Output the [x, y] coordinate of the center of the cell containing the given text.  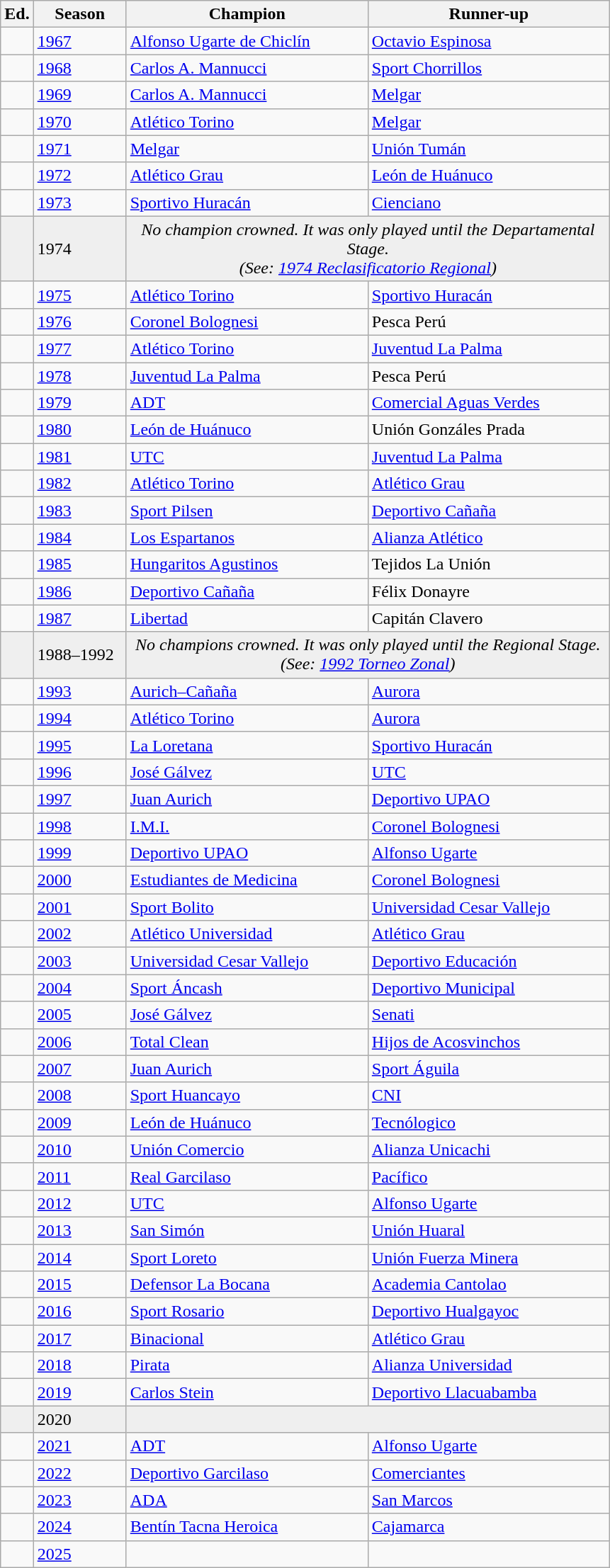
2008 [79, 1096]
Octavio Espinosa [489, 41]
Comerciantes [489, 1473]
Sport Rosario [247, 1312]
Estudiantes de Medicina [247, 880]
San Simón [247, 1230]
Academia Cantolao [489, 1285]
Sport Loreto [247, 1257]
Atlético Universidad [247, 934]
ADA [247, 1500]
Binacional [247, 1339]
1971 [79, 149]
2003 [79, 961]
1970 [79, 122]
2001 [79, 907]
No champion crowned. It was only played until the Departamental Stage.(See: 1974 Reclasificatorio Regional) [368, 249]
2002 [79, 934]
2023 [79, 1500]
2013 [79, 1230]
1995 [79, 745]
1983 [79, 511]
2025 [79, 1554]
1985 [79, 564]
Unión Tumán [489, 149]
Sport Chorrillos [489, 68]
2006 [79, 1042]
1998 [79, 826]
Sport Huancayo [247, 1096]
1987 [79, 618]
1979 [79, 403]
Deportivo Hualgayoc [489, 1312]
La Loretana [247, 745]
Libertad [247, 618]
2004 [79, 988]
1994 [79, 718]
1980 [79, 430]
Defensor La Bocana [247, 1285]
2009 [79, 1123]
1973 [79, 203]
Unión Huaral [489, 1230]
Unión Gonzáles Prada [489, 430]
2016 [79, 1312]
Alfonso Ugarte de Chiclín [247, 41]
1981 [79, 457]
1967 [79, 41]
Los Espartanos [247, 538]
2017 [79, 1339]
Tecnólogico [489, 1123]
Deportivo Garcilaso [247, 1473]
Alianza Unicachi [489, 1149]
2000 [79, 880]
Carlos Stein [247, 1392]
1984 [79, 538]
CNI [489, 1096]
Champion [247, 14]
Runner-up [489, 14]
1997 [79, 799]
2007 [79, 1069]
Deportivo Llacuabamba [489, 1392]
1976 [79, 322]
2020 [79, 1419]
Alianza Atlético [489, 538]
Capitán Clavero [489, 618]
Bentín Tacna Heroica [247, 1527]
Pirata [247, 1365]
2021 [79, 1446]
Alianza Universidad [489, 1365]
Senati [489, 1015]
Real Garcilaso [247, 1176]
San Marcos [489, 1500]
Deportivo Municipal [489, 988]
Tejidos La Unión [489, 564]
Sport Áncash [247, 988]
2012 [79, 1203]
1982 [79, 484]
Season [79, 14]
1977 [79, 348]
Sport Bolito [247, 907]
2005 [79, 1015]
2010 [79, 1149]
Deportivo Educación [489, 961]
Unión Fuerza Minera [489, 1257]
1969 [79, 95]
1986 [79, 591]
1968 [79, 68]
1996 [79, 772]
I.M.I. [247, 826]
2022 [79, 1473]
Félix Donayre [489, 591]
Cajamarca [489, 1527]
2011 [79, 1176]
Hijos de Acosvinchos [489, 1042]
1974 [79, 249]
Unión Comercio [247, 1149]
Hungaritos Agustinos [247, 564]
1975 [79, 295]
Comercial Aguas Verdes [489, 403]
1993 [79, 691]
Aurich–Cañaña [247, 691]
1978 [79, 376]
2024 [79, 1527]
2014 [79, 1257]
Sport Pilsen [247, 511]
2019 [79, 1392]
Total Clean [247, 1042]
1988–1992 [79, 654]
Pacífico [489, 1176]
Ed. [17, 14]
2018 [79, 1365]
Sport Águila [489, 1069]
No champions crowned. It was only played until the Regional Stage.(See: 1992 Torneo Zonal) [368, 654]
2015 [79, 1285]
1972 [79, 176]
Cienciano [489, 203]
1999 [79, 853]
